Detect which cell encompasses the target text, then output its (x, y) center coordinate. 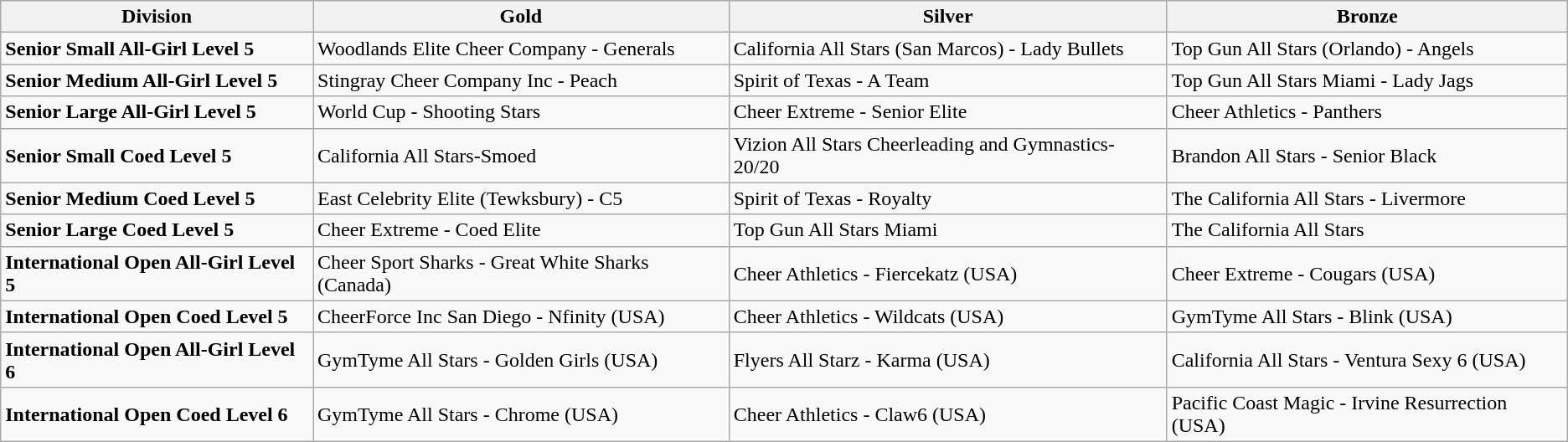
Top Gun All Stars Miami (948, 230)
The California All Stars - Livermore (1367, 198)
California All Stars (San Marcos) - Lady Bullets (948, 49)
Vizion All Stars Cheerleading and Gymnastics- 20/20 (948, 156)
CheerForce Inc San Diego - Nfinity (USA) (521, 316)
Spirit of Texas - Royalty (948, 198)
Cheer Extreme - Coed Elite (521, 230)
Senior Medium All-Girl Level 5 (157, 80)
Top Gun All Stars Miami - Lady Jags (1367, 80)
Senior Large All-Girl Level 5 (157, 112)
Cheer Athletics - Claw6 (USA) (948, 414)
The California All Stars (1367, 230)
GymTyme All Stars - Blink (USA) (1367, 316)
International Open Coed Level 5 (157, 316)
Cheer Extreme - Senior Elite (948, 112)
International Open All-Girl Level 5 (157, 273)
Flyers All Starz - Karma (USA) (948, 360)
California All Stars-Smoed (521, 156)
Cheer Sport Sharks - Great White Sharks (Canada) (521, 273)
GymTyme All Stars - Golden Girls (USA) (521, 360)
Gold (521, 17)
Senior Large Coed Level 5 (157, 230)
California All Stars - Ventura Sexy 6 (USA) (1367, 360)
Senior Small All-Girl Level 5 (157, 49)
International Open All-Girl Level 6 (157, 360)
Pacific Coast Magic - Irvine Resurrection (USA) (1367, 414)
Cheer Athletics - Fiercekatz (USA) (948, 273)
Cheer Athletics - Panthers (1367, 112)
Division (157, 17)
GymTyme All Stars - Chrome (USA) (521, 414)
World Cup - Shooting Stars (521, 112)
Cheer Athletics - Wildcats (USA) (948, 316)
Bronze (1367, 17)
East Celebrity Elite (Tewksbury) - C5 (521, 198)
Top Gun All Stars (Orlando) - Angels (1367, 49)
Senior Medium Coed Level 5 (157, 198)
Stingray Cheer Company Inc - Peach (521, 80)
International Open Coed Level 6 (157, 414)
Cheer Extreme - Cougars (USA) (1367, 273)
Spirit of Texas - A Team (948, 80)
Woodlands Elite Cheer Company - Generals (521, 49)
Brandon All Stars - Senior Black (1367, 156)
Silver (948, 17)
Senior Small Coed Level 5 (157, 156)
